Extract the (X, Y) coordinate from the center of the cell holding the provided text.  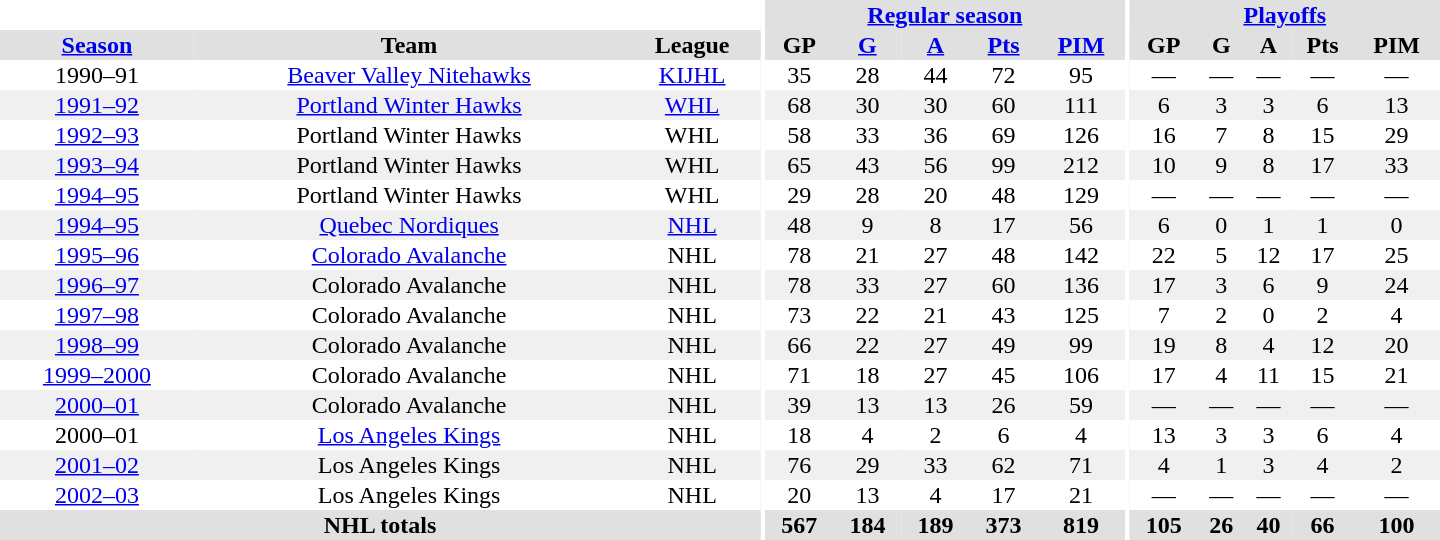
105 (1164, 525)
35 (799, 75)
125 (1082, 315)
25 (1396, 255)
65 (799, 165)
136 (1082, 285)
567 (799, 525)
72 (1004, 75)
1997–98 (97, 315)
129 (1082, 195)
1992–93 (97, 135)
Quebec Nordiques (409, 225)
39 (799, 405)
19 (1164, 345)
44 (935, 75)
16 (1164, 135)
126 (1082, 135)
2002–03 (97, 495)
24 (1396, 285)
5 (1222, 255)
2001–02 (97, 465)
111 (1082, 105)
142 (1082, 255)
59 (1082, 405)
76 (799, 465)
10 (1164, 165)
95 (1082, 75)
1999–2000 (97, 375)
1993–94 (97, 165)
73 (799, 315)
KIJHL (692, 75)
106 (1082, 375)
Playoffs (1285, 15)
69 (1004, 135)
Regular season (944, 15)
819 (1082, 525)
1996–97 (97, 285)
100 (1396, 525)
212 (1082, 165)
1995–96 (97, 255)
184 (867, 525)
1998–99 (97, 345)
189 (935, 525)
Season (97, 45)
40 (1268, 525)
Team (409, 45)
49 (1004, 345)
36 (935, 135)
1991–92 (97, 105)
11 (1268, 375)
Beaver Valley Nitehawks (409, 75)
NHL totals (380, 525)
45 (1004, 375)
1990–91 (97, 75)
68 (799, 105)
58 (799, 135)
62 (1004, 465)
373 (1004, 525)
League (692, 45)
